Identify which cell holds the provided text, then report its [X, Y] central coordinate. 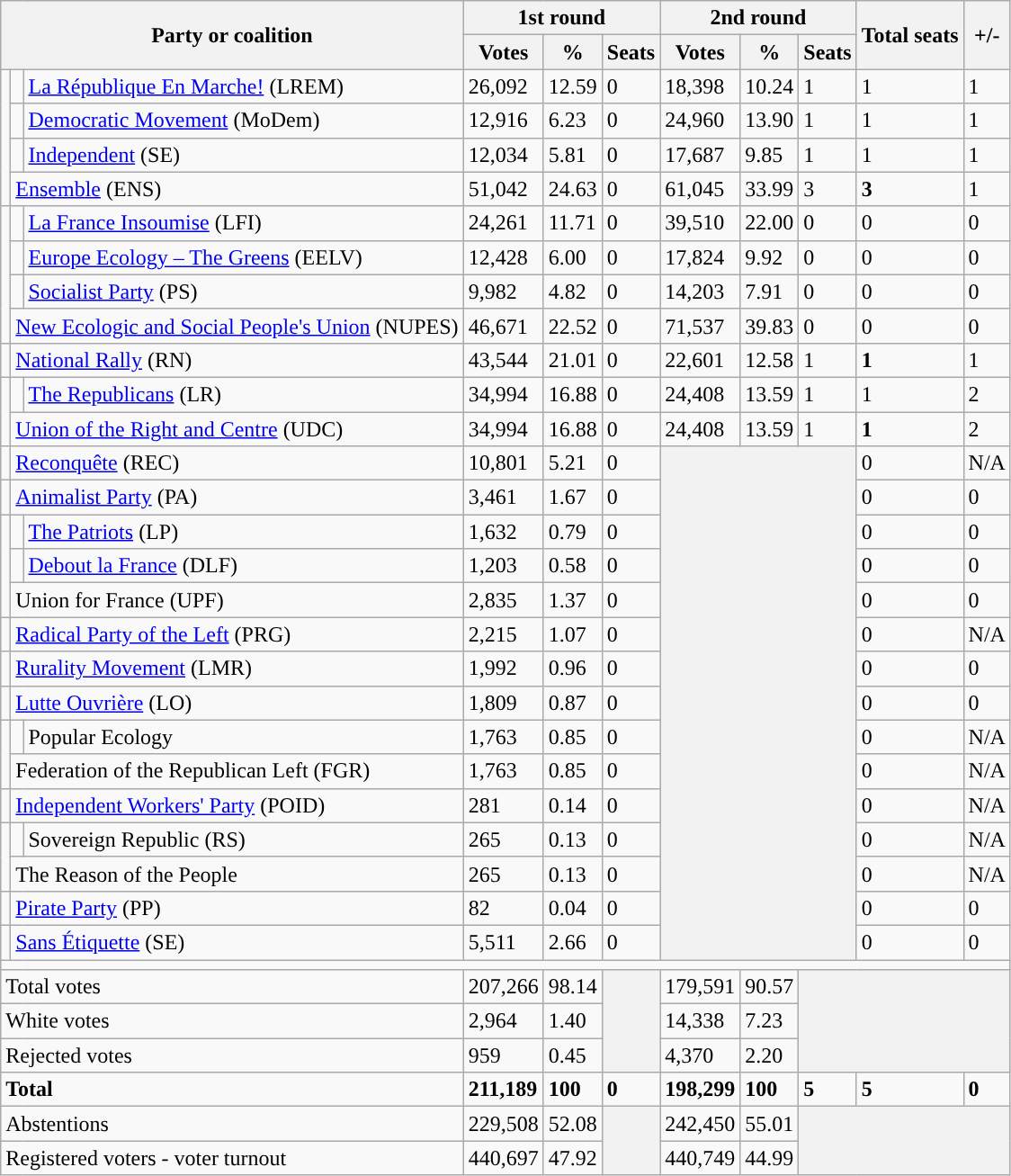
14,203 [700, 292]
959 [504, 1055]
1st round [561, 18]
17,824 [700, 257]
440,749 [700, 1158]
21.01 [572, 360]
22.00 [770, 223]
0.96 [572, 669]
1,203 [504, 566]
1,632 [504, 532]
1.07 [572, 634]
2,215 [504, 634]
Total seats [910, 35]
4,370 [700, 1055]
0.04 [572, 908]
Party or coalition [232, 35]
7.23 [770, 1021]
61,045 [700, 189]
9,982 [504, 292]
1,992 [504, 669]
22.52 [572, 326]
43,544 [504, 360]
51,042 [504, 189]
12.58 [770, 360]
71,537 [700, 326]
Registered voters - voter turnout [232, 1158]
10,801 [504, 463]
12,916 [504, 121]
Debout la France (DLF) [243, 566]
Pirate Party (PP) [237, 908]
33.99 [770, 189]
White votes [232, 1021]
Democratic Movement (MoDem) [243, 121]
2.66 [572, 942]
Europe Ecology – The Greens (EELV) [243, 257]
Independent Workers' Party (POID) [237, 805]
5,511 [504, 942]
229,508 [504, 1124]
198,299 [700, 1090]
Union of the Right and Centre (UDC) [237, 429]
24,960 [700, 121]
The Republicans (LR) [243, 394]
Rejected votes [232, 1055]
5.21 [572, 463]
207,266 [504, 987]
39.83 [770, 326]
9.92 [770, 257]
9.85 [770, 155]
12.59 [572, 86]
1.37 [572, 600]
National Rally (RN) [237, 360]
Socialist Party (PS) [243, 292]
2,835 [504, 600]
Total votes [232, 987]
Union for France (UPF) [237, 600]
Popular Ecology [243, 737]
Sovereign Republic (RS) [243, 839]
242,450 [700, 1124]
24,261 [504, 223]
11.71 [572, 223]
The Reason of the People [237, 874]
22,601 [700, 360]
98.14 [572, 987]
0.87 [572, 703]
New Ecologic and Social People's Union (NUPES) [237, 326]
47.92 [572, 1158]
Total [232, 1090]
Reconquête (REC) [237, 463]
52.08 [572, 1124]
18,398 [700, 86]
179,591 [700, 987]
Abstentions [232, 1124]
5.81 [572, 155]
2,964 [504, 1021]
12,428 [504, 257]
12,034 [504, 155]
0.79 [572, 532]
6.23 [572, 121]
The Patriots (LP) [243, 532]
Lutte Ouvrière (LO) [237, 703]
Radical Party of the Left (PRG) [237, 634]
440,697 [504, 1158]
1.67 [572, 498]
39,510 [700, 223]
14,338 [700, 1021]
24.63 [572, 189]
2.20 [770, 1055]
7.91 [770, 292]
Ensemble (ENS) [237, 189]
3,461 [504, 498]
82 [504, 908]
44.99 [770, 1158]
13.90 [770, 121]
La France Insoumise (LFI) [243, 223]
281 [504, 805]
0.14 [572, 805]
1.40 [572, 1021]
2nd round [759, 18]
90.57 [770, 987]
55.01 [770, 1124]
46,671 [504, 326]
0.58 [572, 566]
La République En Marche! (LREM) [243, 86]
Federation of the Republican Left (FGR) [237, 771]
211,189 [504, 1090]
4.82 [572, 292]
+/- [987, 35]
1,809 [504, 703]
Sans Étiquette (SE) [237, 942]
Rurality Movement (LMR) [237, 669]
6.00 [572, 257]
17,687 [700, 155]
10.24 [770, 86]
Independent (SE) [243, 155]
0.45 [572, 1055]
26,092 [504, 86]
Animalist Party (PA) [237, 498]
